Determine the [x, y] coordinate at the center of the cell enclosing the given text.  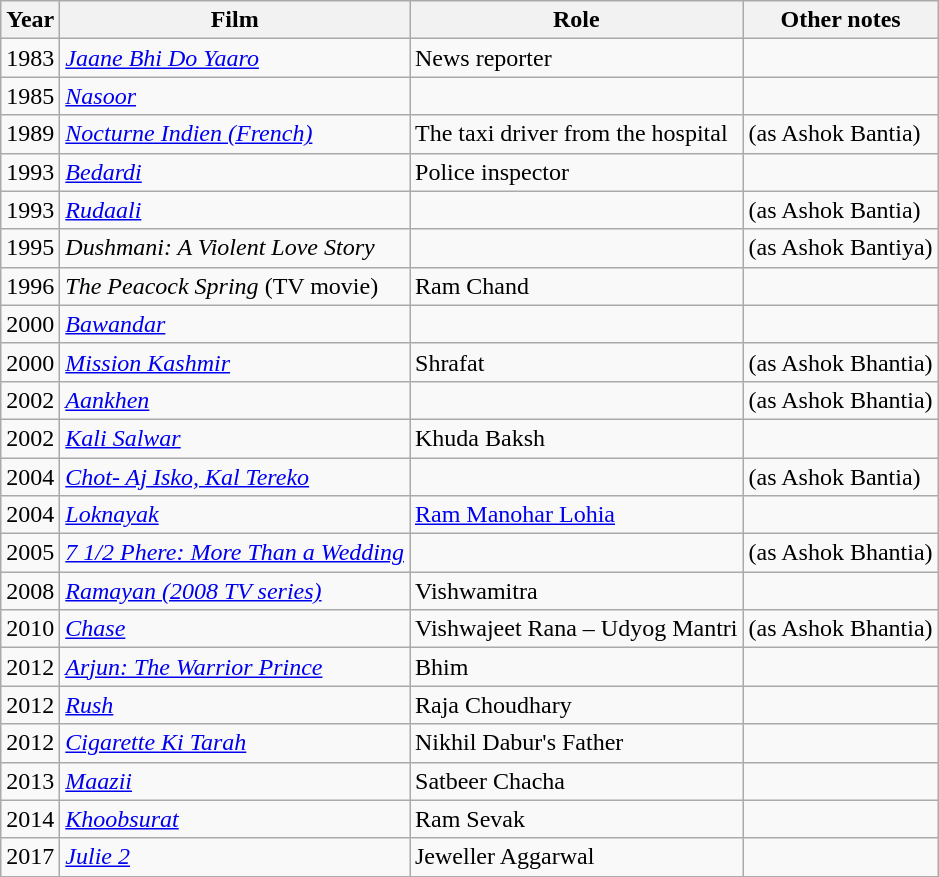
Cigarette Ki Tarah [235, 743]
Bawandar [235, 324]
The Peacock Spring (TV movie) [235, 286]
Police inspector [577, 172]
Rudaali [235, 210]
Mission Kashmir [235, 362]
2010 [30, 629]
Dushmani: A Violent Love Story [235, 248]
Raja Choudhary [577, 705]
2014 [30, 819]
Vishwamitra [577, 591]
7 1/2 Phere: More Than a Wedding [235, 553]
Role [577, 20]
News reporter [577, 58]
1989 [30, 134]
Nasoor [235, 96]
Rush [235, 705]
Chase [235, 629]
Bedardi [235, 172]
Maazii [235, 781]
Julie 2 [235, 857]
Chot- Aj Isko, Kal Tereko [235, 477]
Shrafat [577, 362]
Film [235, 20]
Bhim [577, 667]
1995 [30, 248]
(as Ashok Bantiya) [840, 248]
2013 [30, 781]
Loknayak [235, 515]
Jeweller Aggarwal [577, 857]
Ram Chand [577, 286]
Ramayan (2008 TV series) [235, 591]
Vishwajeet Rana – Udyog Mantri [577, 629]
Nocturne Indien (French) [235, 134]
Ram Manohar Lohia [577, 515]
2008 [30, 591]
Aankhen [235, 400]
Khoobsurat [235, 819]
2005 [30, 553]
The taxi driver from the hospital [577, 134]
Arjun: The Warrior Prince [235, 667]
Other notes [840, 20]
1985 [30, 96]
2017 [30, 857]
Kali Salwar [235, 438]
Jaane Bhi Do Yaaro [235, 58]
Year [30, 20]
1996 [30, 286]
Khuda Baksh [577, 438]
1983 [30, 58]
Ram Sevak [577, 819]
Nikhil Dabur's Father [577, 743]
Satbeer Chacha [577, 781]
